Locate the cell with the specified text and output its [X, Y] center coordinate. 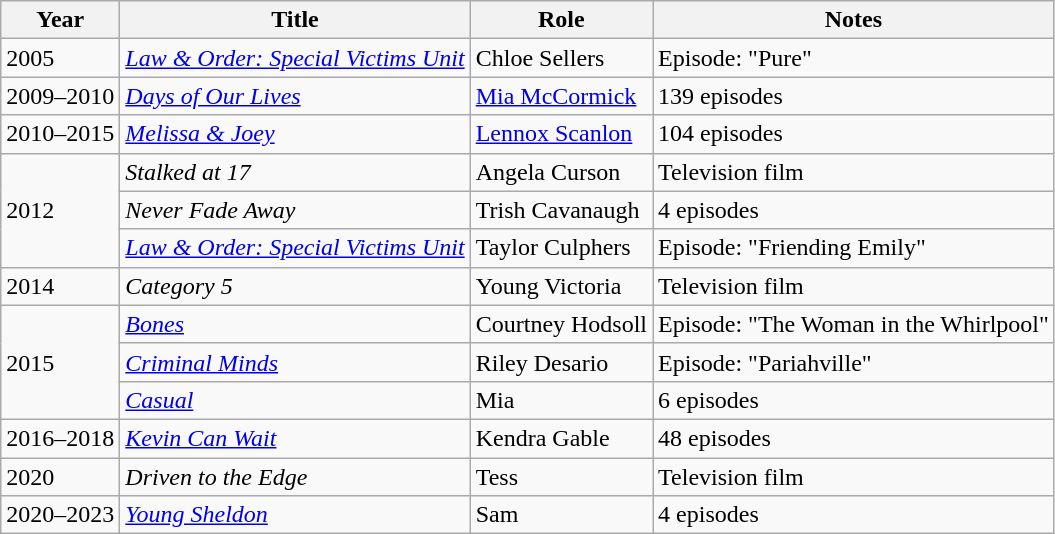
Category 5 [295, 286]
Kendra Gable [561, 438]
Mia McCormick [561, 96]
Days of Our Lives [295, 96]
Young Sheldon [295, 515]
Casual [295, 400]
2014 [60, 286]
Riley Desario [561, 362]
Young Victoria [561, 286]
Year [60, 20]
Lennox Scanlon [561, 134]
2015 [60, 362]
Driven to the Edge [295, 477]
Sam [561, 515]
Episode: "The Woman in the Whirlpool" [854, 324]
Notes [854, 20]
Courtney Hodsoll [561, 324]
2020 [60, 477]
Never Fade Away [295, 210]
Angela Curson [561, 172]
Criminal Minds [295, 362]
2016–2018 [60, 438]
Mia [561, 400]
Kevin Can Wait [295, 438]
139 episodes [854, 96]
2009–2010 [60, 96]
2012 [60, 210]
Melissa & Joey [295, 134]
2020–2023 [60, 515]
2005 [60, 58]
Episode: "Friending Emily" [854, 248]
Role [561, 20]
Title [295, 20]
2010–2015 [60, 134]
Episode: "Pure" [854, 58]
Trish Cavanaugh [561, 210]
48 episodes [854, 438]
Tess [561, 477]
Stalked at 17 [295, 172]
Episode: "Pariahville" [854, 362]
Chloe Sellers [561, 58]
Bones [295, 324]
6 episodes [854, 400]
104 episodes [854, 134]
Taylor Culphers [561, 248]
